Output the [x, y] coordinate of the center of the cell containing the given text.  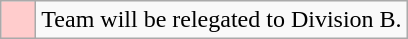
Team will be relegated to Division B. [222, 20]
